Pinpoint the cell where the given text exists, returning its [x, y] midpoint coordinate. 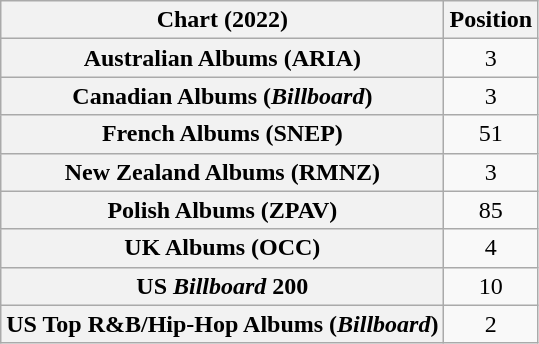
UK Albums (OCC) [222, 248]
New Zealand Albums (RMNZ) [222, 172]
10 [491, 286]
Canadian Albums (Billboard) [222, 96]
French Albums (SNEP) [222, 134]
US Top R&B/Hip-Hop Albums (Billboard) [222, 324]
85 [491, 210]
Australian Albums (ARIA) [222, 58]
Polish Albums (ZPAV) [222, 210]
51 [491, 134]
US Billboard 200 [222, 286]
Chart (2022) [222, 20]
Position [491, 20]
4 [491, 248]
2 [491, 324]
